Search for the cell housing the specified text and yield its [X, Y] center coordinate. 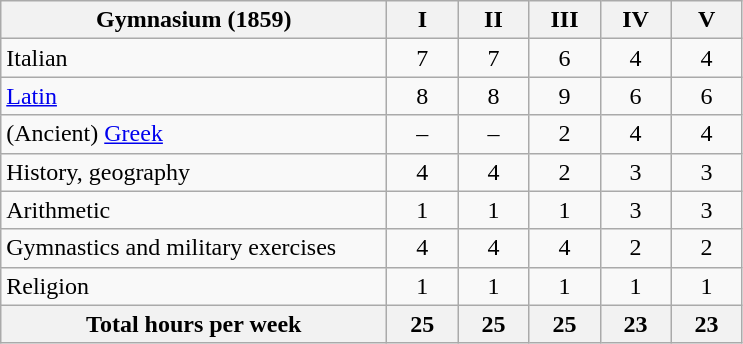
V [706, 20]
9 [564, 96]
Arithmetic [194, 210]
III [564, 20]
Italian [194, 58]
II [494, 20]
(Ancient) Greek [194, 134]
Gymnastics and military exercises [194, 248]
Total hours per week [194, 324]
Gymnasium (1859) [194, 20]
IV [636, 20]
Latin [194, 96]
Religion [194, 286]
History, geography [194, 172]
I [422, 20]
